Detect which cell encompasses the target text, then output its (x, y) center coordinate. 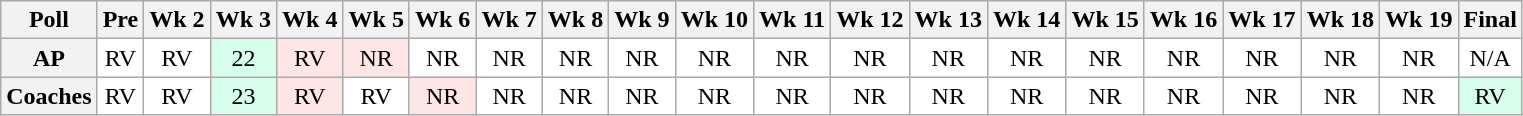
23 (243, 96)
Wk 7 (509, 20)
Wk 16 (1183, 20)
Wk 10 (714, 20)
Wk 8 (575, 20)
Wk 13 (948, 20)
AP (49, 58)
Wk 15 (1105, 20)
Pre (120, 20)
Wk 4 (310, 20)
Final (1490, 20)
Wk 2 (177, 20)
Coaches (49, 96)
Wk 17 (1262, 20)
Poll (49, 20)
Wk 11 (792, 20)
Wk 3 (243, 20)
Wk 18 (1340, 20)
Wk 19 (1419, 20)
Wk 14 (1026, 20)
22 (243, 58)
Wk 6 (442, 20)
Wk 9 (642, 20)
N/A (1490, 58)
Wk 5 (376, 20)
Wk 12 (870, 20)
